Return (x, y) of the center of cell containing provided text 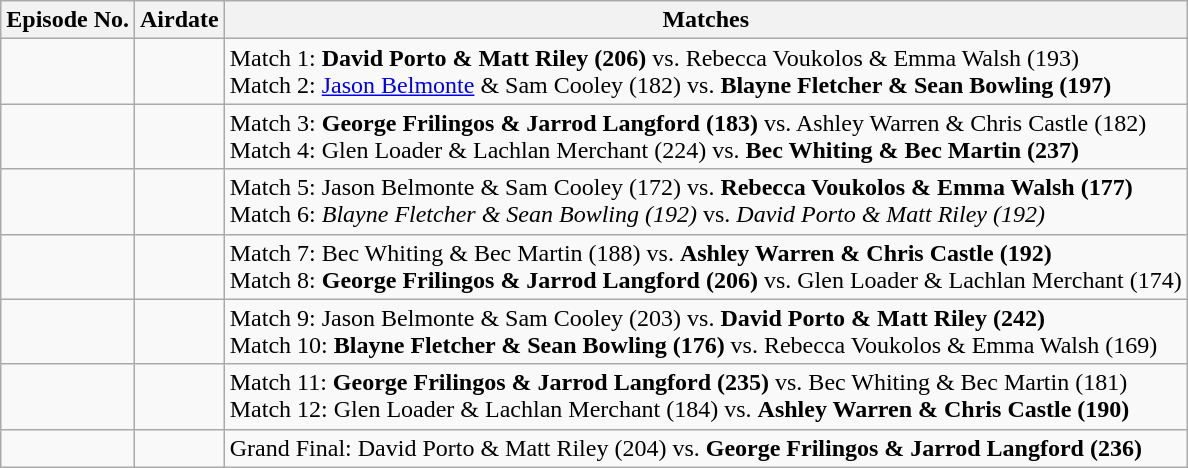
Airdate (180, 20)
Episode No. (68, 20)
Matches (706, 20)
Grand Final: David Porto & Matt Riley (204) vs. George Frilingos & Jarrod Langford (236) (706, 448)
